Determine the [X, Y] coordinate at the center of the cell enclosing the given text.  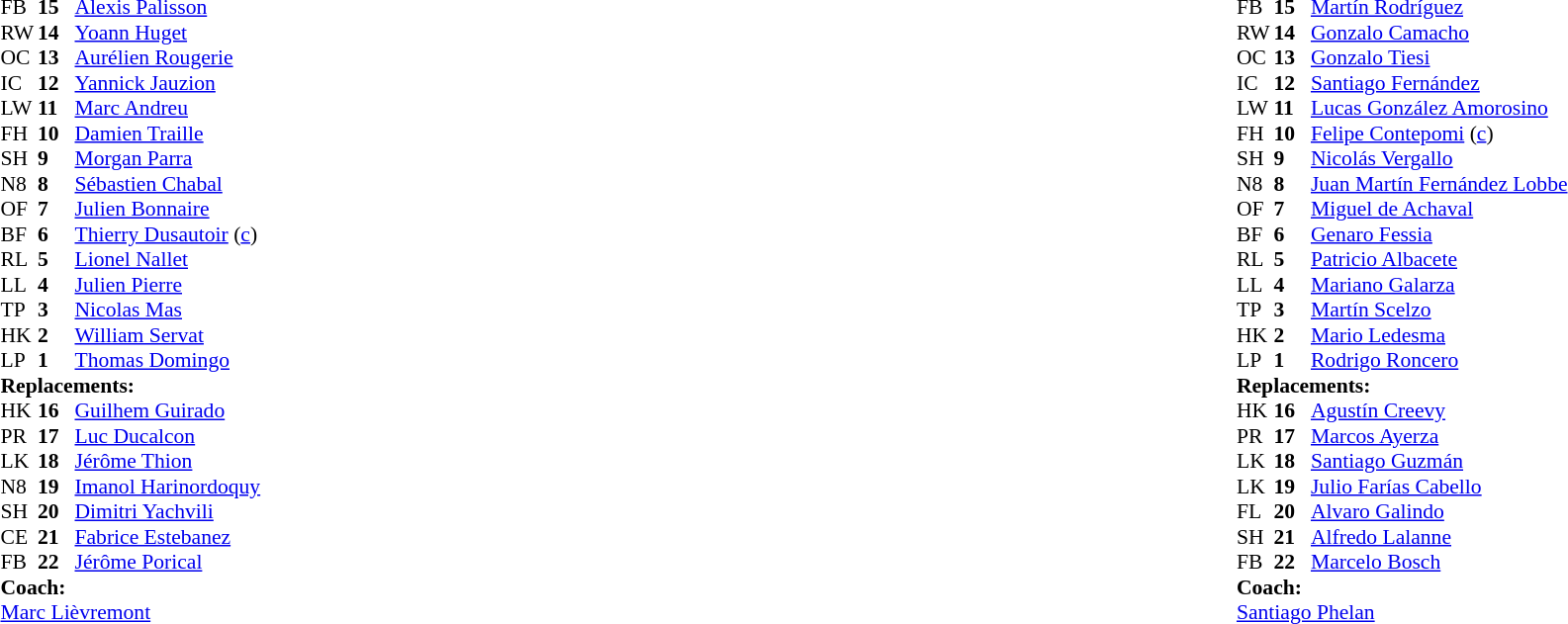
Thierry Dusautoir (c) [168, 234]
Gonzalo Camacho [1439, 33]
Miguel de Achaval [1439, 209]
Yannick Jauzion [168, 83]
Nicolas Mas [168, 310]
Luc Ducalcon [168, 436]
Guilhem Guirado [168, 410]
Jérôme Thion [168, 462]
Alvaro Galindo [1439, 511]
Marcos Ayerza [1439, 436]
Juan Martín Fernández Lobbe [1439, 184]
Dimitri Yachvili [168, 511]
Martín Scelzo [1439, 310]
Marcelo Bosch [1439, 563]
Lionel Nallet [168, 260]
Damien Traille [168, 134]
Jérôme Porical [168, 563]
Gonzalo Tiesi [1439, 58]
Santiago Fernández [1439, 83]
Sébastien Chabal [168, 184]
Julio Farías Cabello [1439, 487]
William Servat [168, 335]
Aurélien Rougerie [168, 58]
Lucas González Amorosino [1439, 108]
Mariano Galarza [1439, 285]
Julien Pierre [168, 285]
Morgan Parra [168, 159]
Felipe Contepomi (c) [1439, 134]
Mario Ledesma [1439, 335]
Agustín Creevy [1439, 410]
Yoann Huget [168, 33]
Nicolás Vergallo [1439, 159]
Alfredo Lalanne [1439, 537]
Santiago Guzmán [1439, 462]
Fabrice Estebanez [168, 537]
Thomas Domingo [168, 361]
Imanol Harinordoquy [168, 487]
Rodrigo Roncero [1439, 361]
Marc Andreu [168, 108]
Genaro Fessia [1439, 234]
Patricio Albacete [1439, 260]
CE [19, 537]
Julien Bonnaire [168, 209]
FL [1255, 511]
